Determine the (X, Y) coordinate at the center of the cell enclosing the given text.  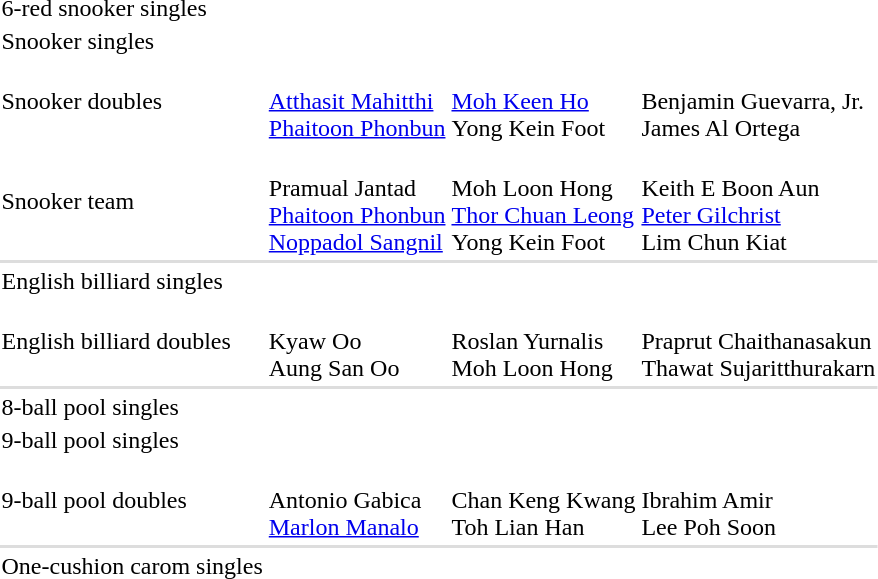
Snooker doubles (132, 101)
9-ball pool doubles (132, 500)
Moh Loon HongThor Chuan LeongYong Kein Foot (544, 202)
Moh Keen HoYong Kein Foot (544, 101)
9-ball pool singles (132, 440)
Antonio GabicaMarlon Manalo (357, 500)
English billiard singles (132, 281)
Praprut ChaithanasakunThawat Sujaritthurakarn (758, 341)
Roslan YurnalisMoh Loon Hong (544, 341)
Ibrahim AmirLee Poh Soon (758, 500)
English billiard doubles (132, 341)
Snooker team (132, 202)
Chan Keng KwangToh Lian Han (544, 500)
Kyaw OoAung San Oo (357, 341)
Pramual JantadPhaitoon PhonbunNoppadol Sangnil (357, 202)
Atthasit MahitthiPhaitoon Phonbun (357, 101)
Benjamin Guevarra, Jr. James Al Ortega (758, 101)
Snooker singles (132, 41)
Keith E Boon AunPeter GilchristLim Chun Kiat (758, 202)
8-ball pool singles (132, 407)
